Search for the cell housing the specified text and yield its [X, Y] center coordinate. 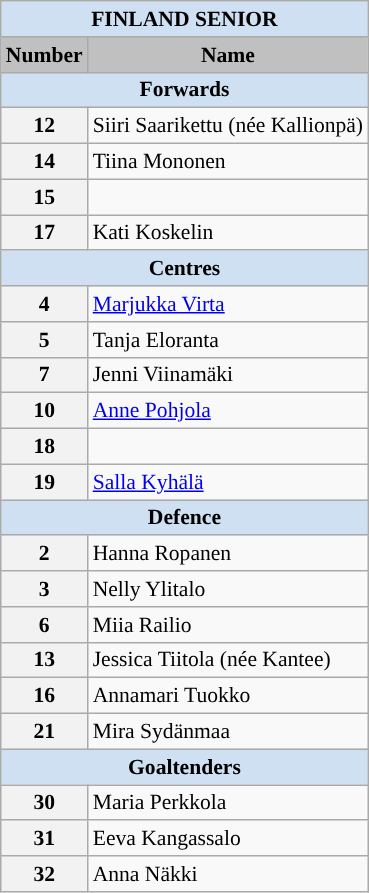
Hanna Ropanen [228, 554]
Centres [184, 269]
Siiri Saarikettu (née Kallionpä) [228, 126]
13 [44, 660]
Name [228, 55]
Jenni Viinamäki [228, 375]
Marjukka Virta [228, 304]
Anne Pohjola [228, 411]
Tiina Mononen [228, 162]
Eeva Kangassalo [228, 839]
3 [44, 589]
19 [44, 482]
Mira Sydänmaa [228, 732]
21 [44, 732]
30 [44, 803]
Maria Perkkola [228, 803]
Tanja Eloranta [228, 340]
Annamari Tuokko [228, 696]
Defence [184, 518]
6 [44, 625]
14 [44, 162]
Nelly Ylitalo [228, 589]
5 [44, 340]
7 [44, 375]
Salla Kyhälä [228, 482]
10 [44, 411]
2 [44, 554]
12 [44, 126]
Jessica Tiitola (née Kantee) [228, 660]
Kati Koskelin [228, 233]
17 [44, 233]
Miia Railio [228, 625]
16 [44, 696]
Anna Näkki [228, 874]
18 [44, 447]
Forwards [184, 90]
4 [44, 304]
31 [44, 839]
32 [44, 874]
15 [44, 197]
Goaltenders [184, 767]
Number [44, 55]
FINLAND SENIOR [184, 19]
